Locate the cell with the specified text and output its [x, y] center coordinate. 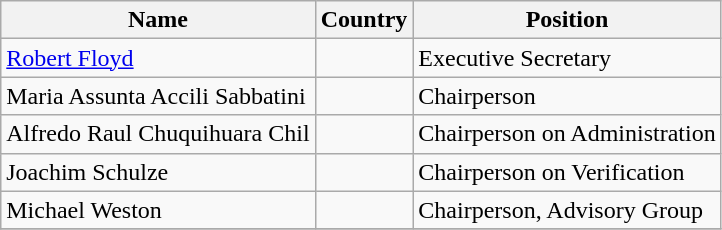
Executive Secretary [567, 58]
Michael Weston [158, 210]
Maria Assunta Accili Sabbatini [158, 96]
Alfredo Raul Chuquihuara Chil [158, 134]
Robert Floyd [158, 58]
Chairperson, Advisory Group [567, 210]
Chairperson on Verification [567, 172]
Country [364, 20]
Position [567, 20]
Joachim Schulze [158, 172]
Chairperson on Administration [567, 134]
Chairperson [567, 96]
Name [158, 20]
